Find where the given text appears and provide that cell's center as [X, Y] coordinate. 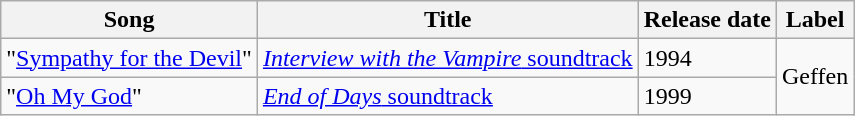
"Sympathy for the Devil" [130, 58]
Release date [707, 20]
Label [814, 20]
Title [448, 20]
Interview with the Vampire soundtrack [448, 58]
1999 [707, 96]
Geffen [814, 77]
Song [130, 20]
"Oh My God" [130, 96]
End of Days soundtrack [448, 96]
1994 [707, 58]
